Determine the (X, Y) coordinate at the center of the cell enclosing the given text.  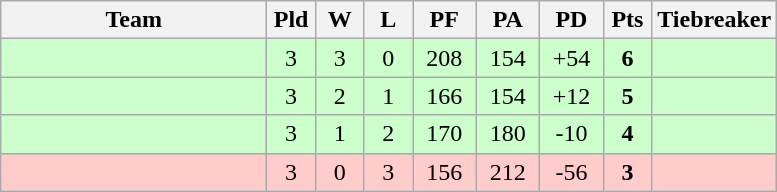
Tiebreaker (714, 20)
Pts (628, 20)
PA (508, 20)
PD (572, 20)
170 (444, 134)
156 (444, 172)
5 (628, 96)
180 (508, 134)
-56 (572, 172)
208 (444, 58)
W (340, 20)
PF (444, 20)
212 (508, 172)
166 (444, 96)
6 (628, 58)
+12 (572, 96)
Team (134, 20)
Pld (292, 20)
4 (628, 134)
L (388, 20)
-10 (572, 134)
+54 (572, 58)
